Locate the cell with the specified text and output its (x, y) center coordinate. 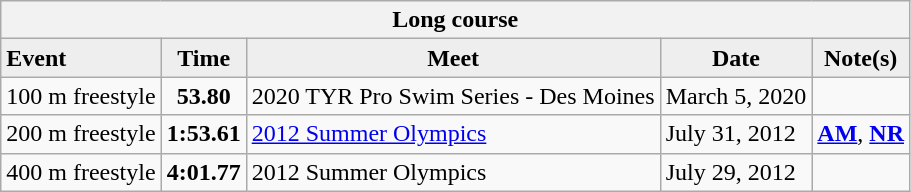
July 31, 2012 (736, 134)
Event (81, 58)
Time (204, 58)
53.80 (204, 96)
Note(s) (861, 58)
1:53.61 (204, 134)
March 5, 2020 (736, 96)
July 29, 2012 (736, 172)
AM, NR (861, 134)
Meet (453, 58)
Date (736, 58)
Long course (456, 20)
2020 TYR Pro Swim Series - Des Moines (453, 96)
100 m freestyle (81, 96)
200 m freestyle (81, 134)
400 m freestyle (81, 172)
4:01.77 (204, 172)
